For the text-containing cell, return its midpoint in [x, y] coordinate format. 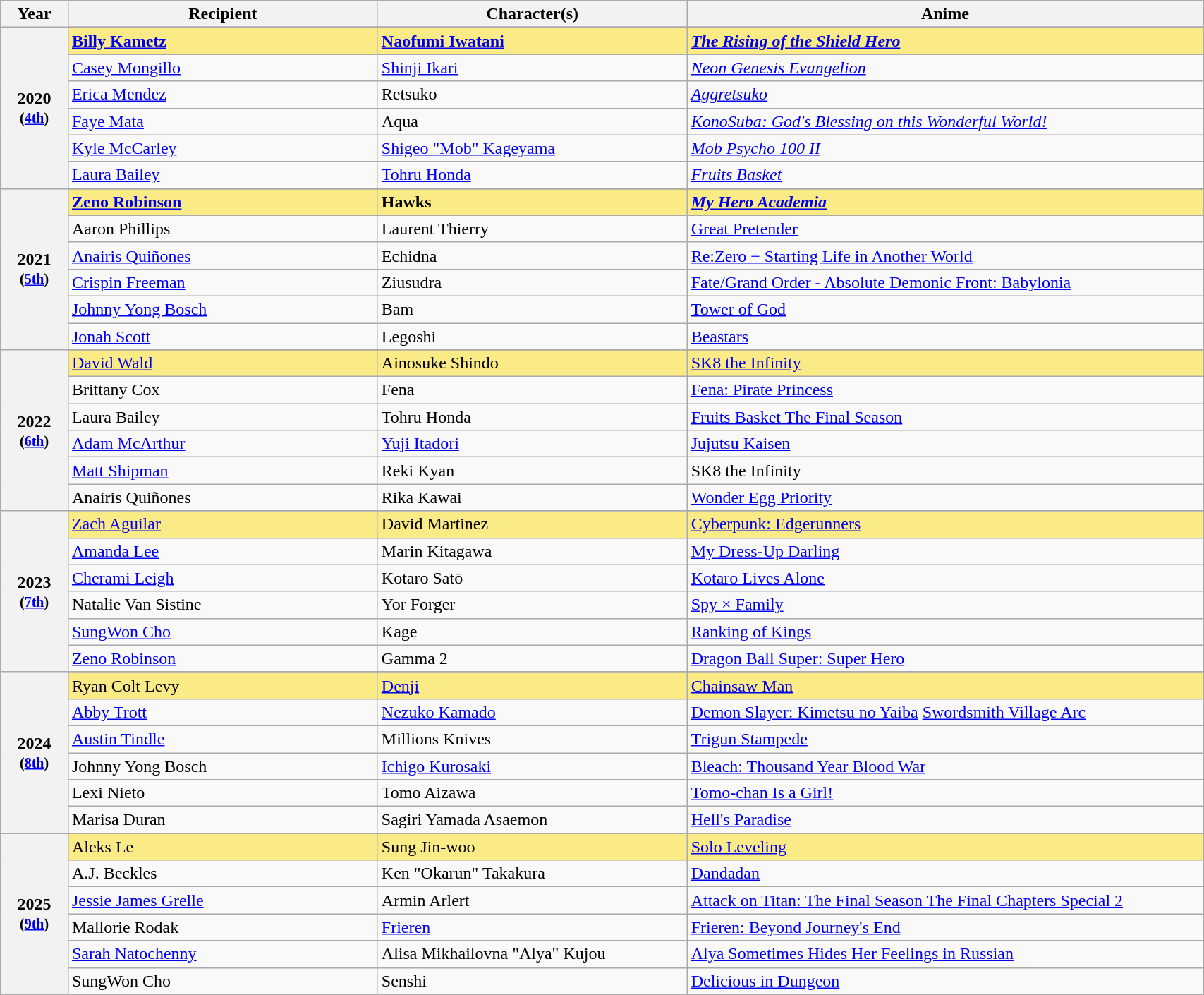
Denji [532, 685]
2020 (4th) [35, 108]
Tomo Aizawa [532, 793]
Frieren: Beyond Journey's End [945, 927]
Laurent Thierry [532, 229]
Dragon Ball Super: Super Hero [945, 658]
Kyle McCarley [223, 148]
Fruits Basket The Final Season [945, 417]
Zach Aguilar [223, 524]
Delicious in Dungeon [945, 981]
Great Pretender [945, 229]
Legoshi [532, 337]
Cherami Leigh [223, 578]
2023 (7th) [35, 591]
Rika Kawai [532, 497]
Abby Trott [223, 712]
Nezuko Kamado [532, 712]
Neon Genesis Evangelion [945, 68]
David Martinez [532, 524]
Sarah Natochenny [223, 954]
Brittany Cox [223, 390]
Re:Zero − Starting Life in Another World [945, 255]
Casey Mongillo [223, 68]
Adam McArthur [223, 444]
Mallorie Rodak [223, 927]
Wonder Egg Priority [945, 497]
Shigeo "Mob" Kageyama [532, 148]
Crispin Freeman [223, 282]
KonoSuba: God's Blessing on this Wonderful World! [945, 121]
Ichigo Kurosaki [532, 766]
Ryan Colt Levy [223, 685]
David Wald [223, 363]
Ken "Okarun" Takakura [532, 874]
Jessie James Grelle [223, 900]
Fena: Pirate Princess [945, 390]
Recipient [223, 14]
Echidna [532, 255]
Amanda Lee [223, 551]
Jonah Scott [223, 337]
Austin Tindle [223, 739]
Gamma 2 [532, 658]
Tomo-chan Is a Girl! [945, 793]
Trigun Stampede [945, 739]
Alisa Mikhailovna "Alya" Kujou [532, 954]
2025(9th) [35, 914]
Year [35, 14]
Armin Arlert [532, 900]
Jujutsu Kaisen [945, 444]
Demon Slayer: Kimetsu no Yaiba Swordsmith Village Arc [945, 712]
My Hero Academia [945, 202]
Frieren [532, 927]
Mob Psycho 100 II [945, 148]
Alya Sometimes Hides Her Feelings in Russian [945, 954]
Solo Leveling [945, 847]
Aaron Phillips [223, 229]
Character(s) [532, 14]
Ranking of Kings [945, 632]
Kotaro Lives Alone [945, 578]
Attack on Titan: The Final Season The Final Chapters Special 2 [945, 900]
Dandadan [945, 874]
Natalie Van Sistine [223, 605]
A.J. Beckles [223, 874]
Sagiri Yamada Asaemon [532, 820]
Aleks Le [223, 847]
Erica Mendez [223, 95]
Faye Mata [223, 121]
Senshi [532, 981]
The Rising of the Shield Hero [945, 41]
Shinji Ikari [532, 68]
Lexi Nieto [223, 793]
Marin Kitagawa [532, 551]
Hell's Paradise [945, 820]
Bam [532, 309]
2024 (8th) [35, 752]
Ziusudra [532, 282]
Fate/Grand Order - Absolute Demonic Front: Babylonia [945, 282]
Yuji Itadori [532, 444]
2021 (5th) [35, 269]
Cyberpunk: Edgerunners [945, 524]
Ainosuke Shindo [532, 363]
Beastars [945, 337]
My Dress-Up Darling [945, 551]
Marisa Duran [223, 820]
Sung Jin-woo [532, 847]
Aqua [532, 121]
Billy Kametz [223, 41]
2022 (6th) [35, 430]
Kotaro Satō [532, 578]
Matt Shipman [223, 471]
Yor Forger [532, 605]
Chainsaw Man [945, 685]
Hawks [532, 202]
Bleach: Thousand Year Blood War [945, 766]
Kage [532, 632]
Naofumi Iwatani [532, 41]
Reki Kyan [532, 471]
Fena [532, 390]
Millions Knives [532, 739]
Fruits Basket [945, 175]
Aggretsuko [945, 95]
Tower of God [945, 309]
Anime [945, 14]
Spy × Family [945, 605]
Retsuko [532, 95]
